Extract the [X, Y] coordinate from the center of the cell holding the provided text.  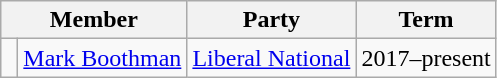
Member [94, 20]
Mark Boothman [102, 58]
2017–present [426, 58]
Liberal National [272, 58]
Term [426, 20]
Party [272, 20]
